Pinpoint the cell where the given text exists, returning its [x, y] midpoint coordinate. 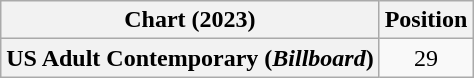
Chart (2023) [190, 20]
29 [426, 58]
US Adult Contemporary (Billboard) [190, 58]
Position [426, 20]
